Extract the [x, y] coordinate from the center of the cell holding the provided text.  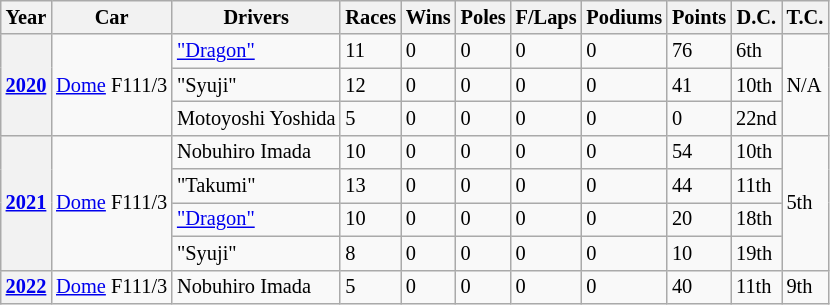
D.C. [756, 17]
2021 [26, 202]
9th [806, 287]
8 [370, 253]
"Takumi" [256, 186]
5th [806, 202]
41 [699, 85]
Poles [484, 17]
13 [370, 186]
18th [756, 219]
Year [26, 17]
2020 [26, 84]
Wins [428, 17]
F/Laps [546, 17]
Races [370, 17]
Drivers [256, 17]
76 [699, 51]
44 [699, 186]
N/A [806, 84]
54 [699, 152]
2022 [26, 287]
19th [756, 253]
20 [699, 219]
6th [756, 51]
40 [699, 287]
Car [112, 17]
11 [370, 51]
Podiums [624, 17]
Motoyoshi Yoshida [256, 118]
Points [699, 17]
22nd [756, 118]
T.C. [806, 17]
12 [370, 85]
